For the text-containing cell, return its midpoint in [x, y] coordinate format. 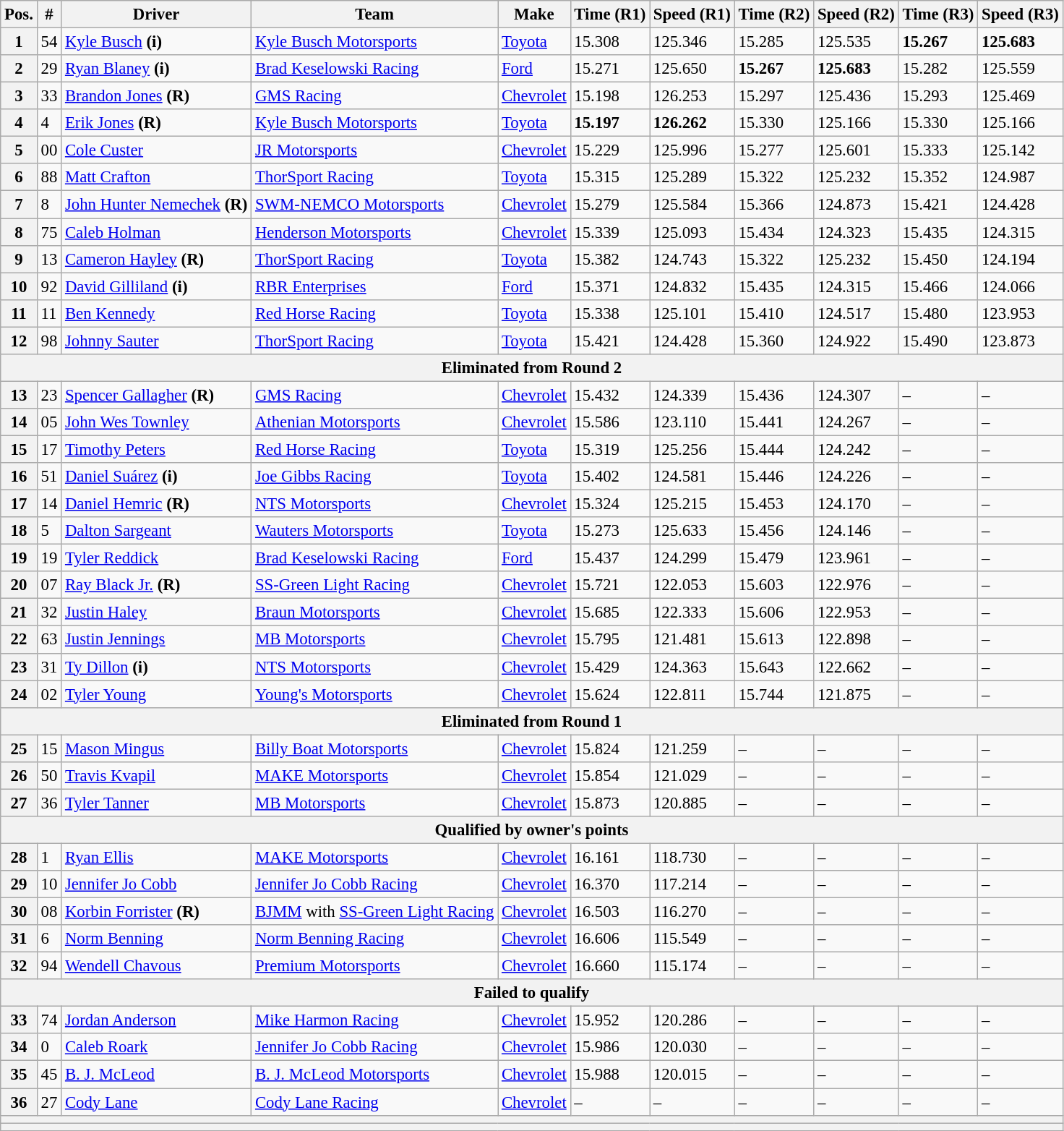
124.922 [857, 341]
125.559 [1021, 69]
125.215 [692, 504]
118.730 [692, 857]
Jordan Anderson [156, 1020]
Premium Motorsports [374, 966]
125.346 [692, 42]
123.953 [1021, 313]
122.811 [692, 694]
Ryan Blaney (i) [156, 69]
15.285 [774, 42]
123.873 [1021, 341]
15.382 [610, 259]
94 [49, 966]
22 [19, 640]
15.795 [610, 640]
15.437 [610, 558]
Billy Boat Motorsports [374, 748]
121.875 [857, 694]
Ty Dillon (i) [156, 667]
98 [49, 341]
Time (R2) [774, 14]
Ben Kennedy [156, 313]
15.436 [774, 395]
Wendell Chavous [156, 966]
26 [19, 776]
02 [49, 694]
Braun Motorsports [374, 613]
88 [49, 177]
John Hunter Nemechek (R) [156, 205]
15.441 [774, 422]
08 [49, 912]
92 [49, 286]
125.436 [857, 96]
120.015 [692, 1075]
15.854 [610, 776]
125.996 [692, 150]
2 [19, 69]
125.535 [857, 42]
15.371 [610, 286]
16.660 [610, 966]
Time (R1) [610, 14]
Qualified by owner's points [532, 830]
15.360 [774, 341]
0 [49, 1048]
15.319 [610, 449]
15.339 [610, 232]
Justin Haley [156, 613]
121.029 [692, 776]
15.324 [610, 504]
15.824 [610, 748]
15.456 [774, 531]
# [49, 14]
15.603 [774, 585]
15.338 [610, 313]
125.601 [857, 150]
Brandon Jones (R) [156, 96]
117.214 [692, 884]
125.256 [692, 449]
125.142 [1021, 150]
Time (R3) [938, 14]
74 [49, 1020]
124.339 [692, 395]
124.307 [857, 395]
JR Motorsports [374, 150]
07 [49, 585]
Mike Harmon Racing [374, 1020]
15.271 [610, 69]
Norm Benning [156, 939]
122.662 [857, 667]
124.194 [1021, 259]
15.986 [610, 1048]
Matt Crafton [156, 177]
116.270 [692, 912]
120.286 [692, 1020]
124.832 [692, 286]
123.961 [857, 558]
12 [19, 341]
Tyler Tanner [156, 803]
15.315 [610, 177]
Cole Custer [156, 150]
126.262 [692, 123]
124.226 [857, 477]
Athenian Motorsports [374, 422]
B. J. McLeod Motorsports [374, 1075]
3 [19, 96]
Cameron Hayley (R) [156, 259]
Ray Black Jr. (R) [156, 585]
125.289 [692, 177]
15.490 [938, 341]
Joe Gibbs Racing [374, 477]
RBR Enterprises [374, 286]
15.297 [774, 96]
15.446 [774, 477]
Kyle Busch (i) [156, 42]
24 [19, 694]
20 [19, 585]
15.308 [610, 42]
David Gilliland (i) [156, 286]
30 [19, 912]
Erik Jones (R) [156, 123]
15.432 [610, 395]
125.650 [692, 69]
Speed (R1) [692, 14]
15.606 [774, 613]
75 [49, 232]
124.146 [857, 531]
15.429 [610, 667]
15.282 [938, 69]
15.279 [610, 205]
Tyler Reddick [156, 558]
63 [49, 640]
15.366 [774, 205]
115.174 [692, 966]
15.273 [610, 531]
15.410 [774, 313]
28 [19, 857]
15.453 [774, 504]
15.586 [610, 422]
15.197 [610, 123]
Daniel Suárez (i) [156, 477]
125.093 [692, 232]
Norm Benning Racing [374, 939]
35 [19, 1075]
121.481 [692, 640]
Justin Jennings [156, 640]
Make [534, 14]
122.953 [857, 613]
15.988 [610, 1075]
BJMM with SS-Green Light Racing [374, 912]
123.110 [692, 422]
51 [49, 477]
124.987 [1021, 177]
Henderson Motorsports [374, 232]
120.885 [692, 803]
John Wes Townley [156, 422]
21 [19, 613]
50 [49, 776]
124.170 [857, 504]
122.898 [857, 640]
Dalton Sargeant [156, 531]
15.293 [938, 96]
15.466 [938, 286]
00 [49, 150]
124.873 [857, 205]
SWM-NEMCO Motorsports [374, 205]
15.333 [938, 150]
Speed (R2) [857, 14]
126.253 [692, 96]
B. J. McLeod [156, 1075]
125.584 [692, 205]
7 [19, 205]
16.606 [610, 939]
15.479 [774, 558]
15.229 [610, 150]
Eliminated from Round 2 [532, 368]
15.873 [610, 803]
122.976 [857, 585]
Spencer Gallagher (R) [156, 395]
15.277 [774, 150]
Timothy Peters [156, 449]
SS-Green Light Racing [374, 585]
Failed to qualify [532, 993]
16.503 [610, 912]
15.352 [938, 177]
15.198 [610, 96]
15.624 [610, 694]
Johnny Sauter [156, 341]
124.267 [857, 422]
Team [374, 14]
Daniel Hemric (R) [156, 504]
15.402 [610, 477]
15.643 [774, 667]
Caleb Holman [156, 232]
Caleb Roark [156, 1048]
124.066 [1021, 286]
Jennifer Jo Cobb [156, 884]
124.299 [692, 558]
15.721 [610, 585]
15.952 [610, 1020]
Korbin Forrister (R) [156, 912]
16.161 [610, 857]
15.434 [774, 232]
Eliminated from Round 1 [532, 721]
121.259 [692, 748]
15.685 [610, 613]
Travis Kvapil [156, 776]
125.101 [692, 313]
9 [19, 259]
Pos. [19, 14]
122.053 [692, 585]
Tyler Young [156, 694]
124.517 [857, 313]
34 [19, 1048]
16 [19, 477]
124.242 [857, 449]
18 [19, 531]
15.744 [774, 694]
115.549 [692, 939]
125.469 [1021, 96]
Mason Mingus [156, 748]
124.323 [857, 232]
Driver [156, 14]
54 [49, 42]
25 [19, 748]
Wauters Motorsports [374, 531]
05 [49, 422]
125.633 [692, 531]
15.613 [774, 640]
15.480 [938, 313]
Speed (R3) [1021, 14]
Cody Lane Racing [374, 1102]
124.581 [692, 477]
124.363 [692, 667]
124.743 [692, 259]
15.444 [774, 449]
120.030 [692, 1048]
15.450 [938, 259]
Ryan Ellis [156, 857]
Young's Motorsports [374, 694]
Cody Lane [156, 1102]
45 [49, 1075]
122.333 [692, 613]
16.370 [610, 884]
